Identify which cell holds the provided text, then report its (X, Y) central coordinate. 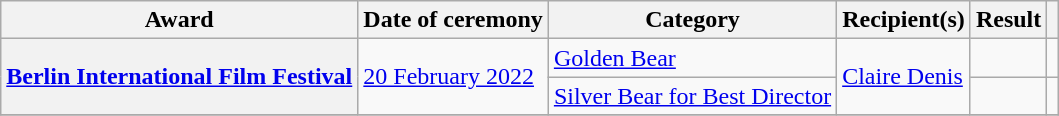
Berlin International Film Festival (180, 77)
Category (692, 20)
20 February 2022 (454, 77)
Silver Bear for Best Director (692, 96)
Award (180, 20)
Date of ceremony (454, 20)
Golden Bear (692, 58)
Claire Denis (904, 77)
Recipient(s) (904, 20)
Result (1008, 20)
